Find where the given text appears and provide that cell's center as [x, y] coordinate. 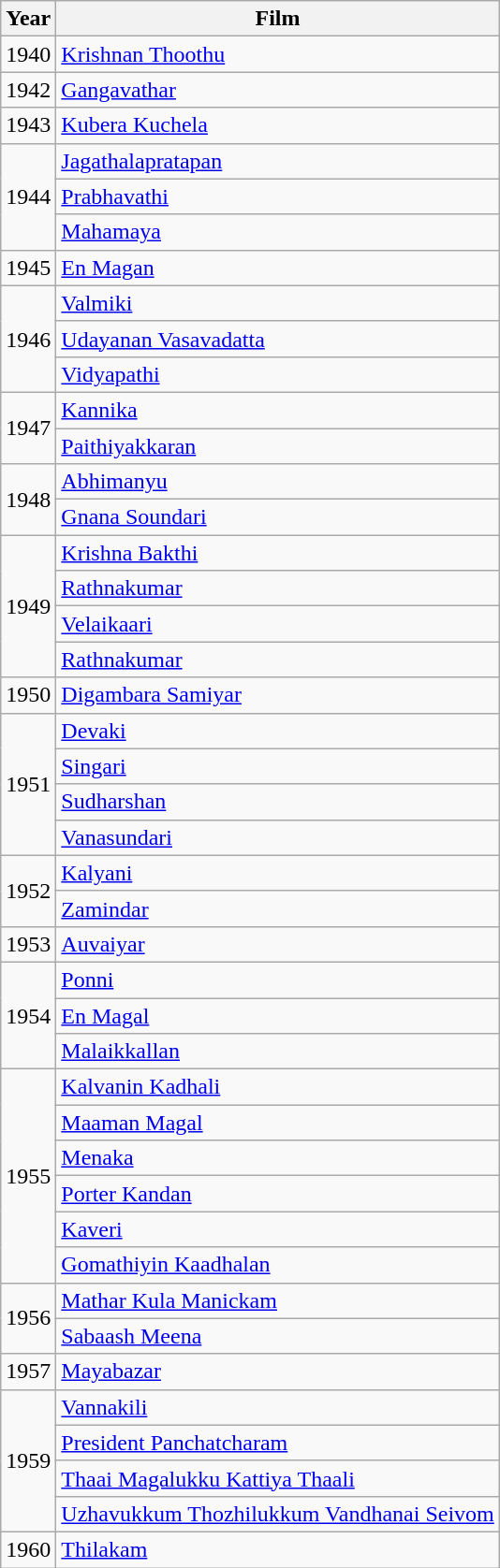
Porter Kandan [277, 1194]
1946 [28, 339]
Vannakili [277, 1407]
1953 [28, 944]
Prabhavathi [277, 196]
Mahamaya [277, 232]
Menaka [277, 1158]
Auvaiyar [277, 944]
Velaikaari [277, 624]
1945 [28, 268]
1954 [28, 1015]
Kalyani [277, 873]
Film [277, 19]
Kalvanin Kadhali [277, 1087]
Vanasundari [277, 837]
1952 [28, 891]
Abhimanyu [277, 482]
Ponni [277, 980]
1948 [28, 500]
1943 [28, 125]
1950 [28, 695]
Uzhavukkum Thozhilukkum Vandhanai Seivom [277, 1514]
1959 [28, 1460]
Mathar Kula Manickam [277, 1300]
1956 [28, 1318]
Thilakam [277, 1549]
Thaai Magalukku Kattiya Thaali [277, 1478]
1960 [28, 1549]
Maaman Magal [277, 1123]
Kannika [277, 410]
Digambara Samiyar [277, 695]
Zamindar [277, 908]
Valmiki [277, 303]
Sudharshan [277, 802]
Udayanan Vasavadatta [277, 339]
Paithiyakkaran [277, 446]
Krishnan Thoothu [277, 54]
Mayabazar [277, 1372]
Gangavathar [277, 90]
1951 [28, 784]
En Magan [277, 268]
Kaveri [277, 1229]
Krishna Bakthi [277, 553]
1957 [28, 1372]
Devaki [277, 731]
1942 [28, 90]
Gnana Soundari [277, 517]
1944 [28, 196]
Singari [277, 766]
Year [28, 19]
1955 [28, 1176]
Gomathiyin Kaadhalan [277, 1265]
President Panchatcharam [277, 1443]
Jagathalapratapan [277, 161]
1949 [28, 606]
1947 [28, 428]
Kubera Kuchela [277, 125]
Sabaash Meena [277, 1336]
Vidyapathi [277, 374]
1940 [28, 54]
En Magal [277, 1015]
Malaikkallan [277, 1052]
